Determine the [X, Y] coordinate at the center of the cell enclosing the given text.  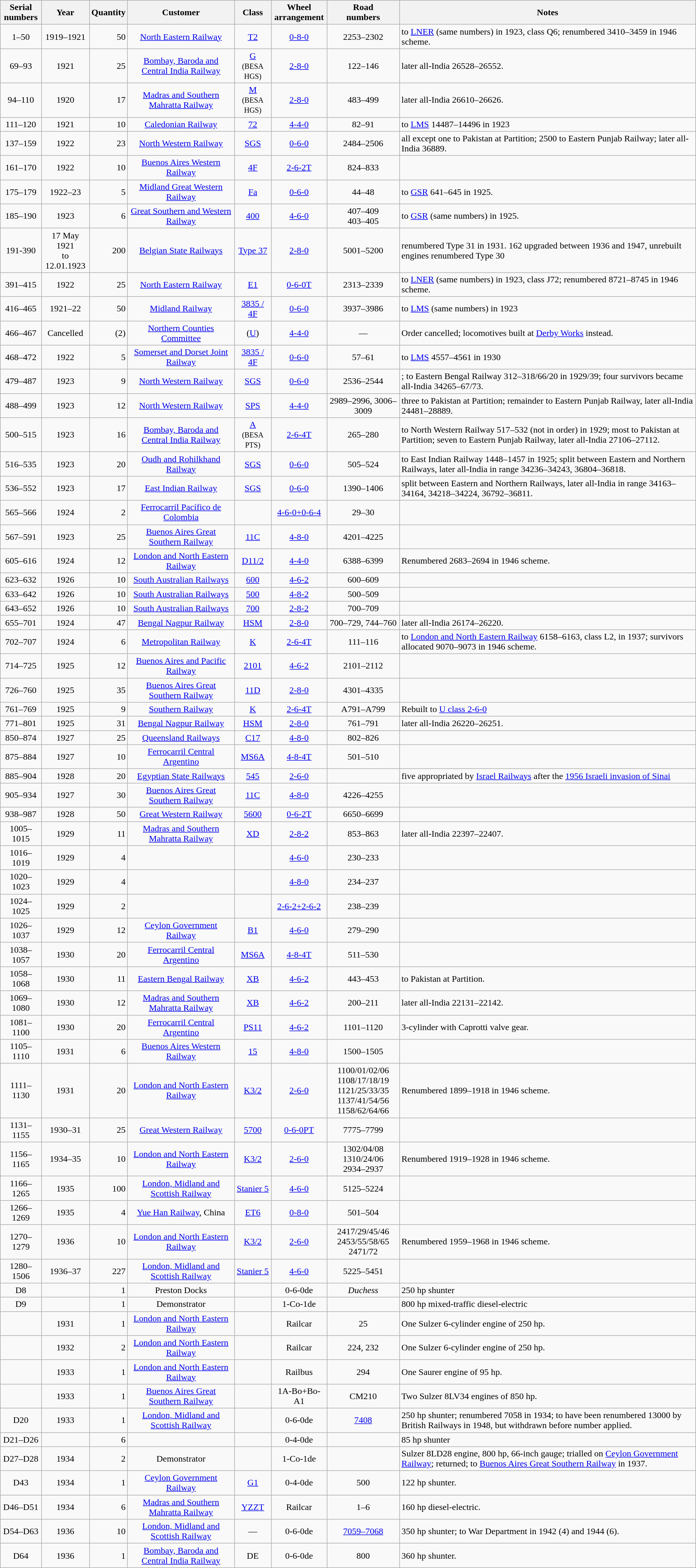
122–146 [363, 66]
4F [253, 167]
4301–4335 [363, 690]
D54–D63 [21, 1531]
4-6-0+0-6-4 [299, 513]
to LMS 4557–4561 in 1930 [547, 357]
400 [253, 216]
1500–1505 [363, 1051]
Type 37 [253, 250]
YZZT [253, 1507]
700–709 [363, 608]
Buenos Aires and Pacific Railway [181, 666]
to GSR 641–645 in 1925. [547, 192]
Somerset and Dorset Joint Railway [181, 357]
82–91 [363, 124]
137–159 [21, 144]
1069–1080 [21, 1003]
Rebuilt to U class 2-6-0 [547, 709]
545 [253, 776]
23 [109, 144]
Wheelarrangement [299, 13]
1934–35 [65, 1159]
C17 [253, 738]
72 [253, 124]
85 hp shunter [547, 1439]
94–110 [21, 100]
250 hp shunter [547, 1290]
633–642 [21, 594]
29–30 [363, 513]
7059–7068 [363, 1531]
761–769 [21, 709]
5225–5451 [363, 1271]
5001–5200 [363, 250]
CM210 [363, 1396]
800 [363, 1556]
later all-India 26174–26220. [547, 622]
407–409403–405 [363, 216]
122 hp shunter. [547, 1483]
567–591 [21, 536]
761–791 [363, 724]
Preston Docks [181, 1290]
Northern Counties Committee [181, 333]
111–120 [21, 124]
30 [109, 795]
161–170 [21, 167]
11D [253, 690]
G1 [253, 1483]
DE [253, 1556]
D46–D51 [21, 1507]
7775–7799 [363, 1130]
(2) [109, 333]
(U) [253, 333]
2253–2302 [363, 36]
1–6 [363, 1507]
E1 [253, 284]
501–510 [363, 757]
D20 [21, 1420]
3-cylinder with Caprotti valve gear. [547, 1027]
350 hp shunter; to War Department in 1942 (4) and 1944 (6). [547, 1531]
XD [253, 833]
1038–1057 [21, 955]
47 [109, 622]
265–280 [363, 435]
Caledonian Railway [181, 124]
Year [65, 13]
1131–1155 [21, 1130]
later all-India 26528–26552. [547, 66]
1302/04/081310/24/062934–2937 [363, 1159]
D43 [21, 1483]
1156–1165 [21, 1159]
511–530 [363, 955]
Cancelled [65, 333]
to LMS 14487–14496 in 1923 [547, 124]
0-6-0PT [299, 1130]
234–237 [363, 882]
111–116 [363, 641]
three to Pakistan at Partition; remainder to Eastern Punjab Railway, later all-India 24481–28889. [547, 405]
Renumbered 2683–2694 in 1946 scheme. [547, 561]
200–211 [363, 1003]
Class [253, 13]
later all-India 26610–26626. [547, 100]
East Indian Railway [181, 488]
655–701 [21, 622]
623–632 [21, 580]
to London and North Eastern Railway 6158–6163, class L2, in 1937; survivors allocated 9070–9073 in 1946 scheme. [547, 641]
600–609 [363, 580]
15 [253, 1051]
to Pakistan at Partition. [547, 978]
1–50 [21, 36]
200 [109, 250]
all except one to Pakistan at Partition; 2500 to Eastern Punjab Railway; later all-India 36889. [547, 144]
Two Sulzer 8LV34 engines of 850 hp. [547, 1396]
479–487 [21, 382]
Fa [253, 192]
1390–1406 [363, 488]
536–552 [21, 488]
443–453 [363, 978]
1266–1269 [21, 1213]
0-6-0T [299, 284]
renumbered Type 31 in 1931. 162 upgraded between 1936 and 1947, unrebuilt engines renumbered Type 30 [547, 250]
Renumbered 1919–1928 in 1946 scheme. [547, 1159]
1920 [65, 100]
16 [109, 435]
ET6 [253, 1213]
4226–4255 [363, 795]
850–874 [21, 738]
230–233 [363, 858]
D21–D26 [21, 1439]
split between Eastern and Northern Railways, later all-India in range 34163–34164, 34218–34224, 36792–36811. [547, 488]
2989–2996, 3006–3009 [363, 405]
1026–1037 [21, 930]
69–93 [21, 66]
1166–1265 [21, 1188]
D27–D28 [21, 1459]
800 hp mixed-traffic diesel-electric [547, 1304]
516–535 [21, 464]
1105–1110 [21, 1051]
1020–1023 [21, 882]
M(BESA HGS) [253, 100]
824–833 [363, 167]
1081–1100 [21, 1027]
771–801 [21, 724]
1101–1120 [363, 1027]
to LNER (same numbers) in 1923, class Q6; renumbered 3410–3459 in 1946 scheme. [547, 36]
One Saurer engine of 95 hp. [547, 1372]
Egyptian State Railways [181, 776]
Great Southern and Western Railway [181, 216]
700–729, 744–760 [363, 622]
160 hp diesel-electric. [547, 1507]
250 hp shunter; renumbered 7058 in 1934; to have been renumbered 13000 by British Railways in 1948, but withdrawn before number applied. [547, 1420]
Ferrocarril Pacífico de Colombia [181, 513]
later all-India 26220–26251. [547, 724]
Railbus [299, 1372]
483–499 [363, 100]
31 [109, 724]
175–179 [21, 192]
1280–1506 [21, 1271]
875–884 [21, 757]
466–467 [21, 333]
238–239 [363, 906]
Roadnumbers [363, 13]
Eastern Bengal Railway [181, 978]
1921–22 [65, 309]
6388–6399 [363, 561]
224, 232 [363, 1347]
2-6-2+2-6-2 [299, 906]
0-6-2T [299, 814]
44–48 [363, 192]
3937–3986 [363, 309]
360 hp shunter. [547, 1556]
191-390 [21, 250]
to LMS (same numbers) in 1923 [547, 309]
later all-India 22131–22142. [547, 1003]
SPS [253, 405]
Yue Han Railway, China [181, 1213]
A(BESA PTS) [253, 435]
905–934 [21, 795]
565–566 [21, 513]
B1 [253, 930]
5600 [253, 814]
4201–4225 [363, 536]
227 [109, 1271]
1016–1019 [21, 858]
7408 [363, 1420]
Belgian State Railways [181, 250]
Renumbered 1899–1918 in 1946 scheme. [547, 1091]
Quantity [109, 13]
500–515 [21, 435]
; to Eastern Bengal Railway 312–318/66/20 in 1929/39; four survivors became all-India 34265–67/73. [547, 382]
505–524 [363, 464]
1930–31 [65, 1130]
1111–1130 [21, 1091]
Southern Railway [181, 709]
Order cancelled; locomotives built at Derby Works instead. [547, 333]
5125–5224 [363, 1188]
five appropriated by Israel Railways after the 1956 Israeli invasion of Sinai [547, 776]
to GSR (same numbers) in 1925. [547, 216]
700 [253, 608]
714–725 [21, 666]
1919–1921 [65, 36]
488–499 [21, 405]
2-6-2T [299, 167]
938–987 [21, 814]
Serialnumbers [21, 13]
2101–2112 [363, 666]
D64 [21, 1556]
6650–6699 [363, 814]
Sulzer 8LD28 engine, 800 hp, 66-inch gauge; trialled on Ceylon Government Railway; returned; to Buenos Aires Great Southern Railway in 1937. [547, 1459]
2417/29/45/462453/55/58/652471/72 [363, 1242]
2484–2506 [363, 144]
279–290 [363, 930]
605–616 [21, 561]
1936–37 [65, 1271]
later all-India 22397–22407. [547, 833]
726–760 [21, 690]
1100/01/02/061108/17/18/191121/25/33/351137/41/54/561158/62/64/66 [363, 1091]
Renumbered 1959–1968 in 1946 scheme. [547, 1242]
391–415 [21, 284]
5700 [253, 1130]
Oudh and Rohilkhand Railway [181, 464]
1922–23 [65, 192]
2536–2544 [363, 382]
Midland Railway [181, 309]
Notes [547, 13]
4-8-2 [299, 594]
468–472 [21, 357]
57–61 [363, 357]
501–504 [363, 1213]
500–509 [363, 594]
Customer [181, 13]
PS11 [253, 1027]
Midland Great Western Railway [181, 192]
to LNER (same numbers) in 1923, class J72; renumbered 8721–8745 in 1946 scheme. [547, 284]
1270–1279 [21, 1242]
1A-Bo+Bo-A1 [299, 1396]
1024–1025 [21, 906]
Queensland Railways [181, 738]
294 [363, 1372]
600 [253, 580]
185–190 [21, 216]
Duchess [363, 1290]
1005–1015 [21, 833]
D9 [21, 1304]
35 [109, 690]
1932 [65, 1347]
D11/2 [253, 561]
416–465 [21, 309]
2101 [253, 666]
1058–1068 [21, 978]
G(BESA HGS) [253, 66]
17 May 1921to12.01.1923 [65, 250]
885–904 [21, 776]
802–826 [363, 738]
100 [109, 1188]
853–863 [363, 833]
T2 [253, 36]
A791–A799 [363, 709]
Metropolitan Railway [181, 641]
to North Western Railway 517–532 (not in order) in 1929; most to Pakistan at Partition; seven to Eastern Punjab Railway, later all-India 27106–27112. [547, 435]
D8 [21, 1290]
702–707 [21, 641]
643–652 [21, 608]
2313–2339 [363, 284]
to East Indian Railway 1448–1457 in 1925; split between Eastern and Northern Railways, later all-India in range 34236–34243, 36804–36818. [547, 464]
